Determine the [X, Y] coordinate at the center of the cell enclosing the given text.  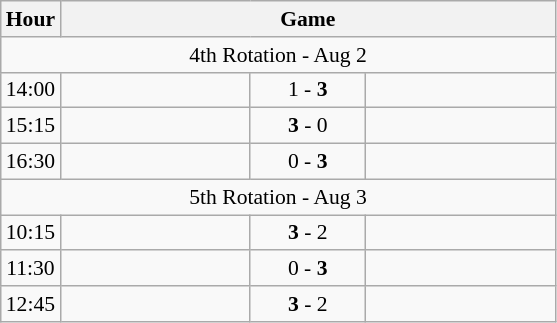
10:15 [30, 233]
16:30 [30, 162]
15:15 [30, 126]
5th Rotation - Aug 3 [278, 197]
Hour [30, 19]
12:45 [30, 304]
Game [308, 19]
11:30 [30, 269]
3 - 0 [308, 126]
1 - 3 [308, 90]
4th Rotation - Aug 2 [278, 55]
14:00 [30, 90]
